Extract the [x, y] coordinate from the center of the cell holding the provided text.  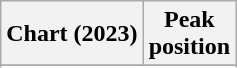
Peakposition [189, 34]
Chart (2023) [72, 34]
